Search for the cell housing the specified text and yield its [x, y] center coordinate. 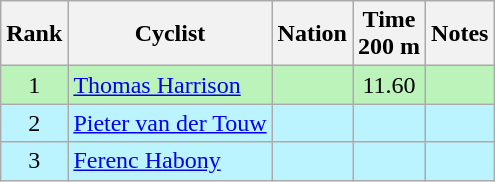
3 [34, 161]
Cyclist [170, 34]
Ferenc Habony [170, 161]
Pieter van der Touw [170, 123]
2 [34, 123]
Notes [460, 34]
1 [34, 85]
Thomas Harrison [170, 85]
Rank [34, 34]
Time200 m [388, 34]
11.60 [388, 85]
Nation [312, 34]
